Pinpoint the cell where the given text exists, returning its (X, Y) midpoint coordinate. 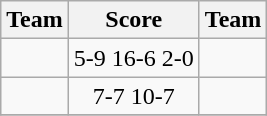
5-9 16-6 2-0 (134, 58)
7-7 10-7 (134, 96)
Score (134, 20)
